For the text-containing cell, return its midpoint in (x, y) coordinate format. 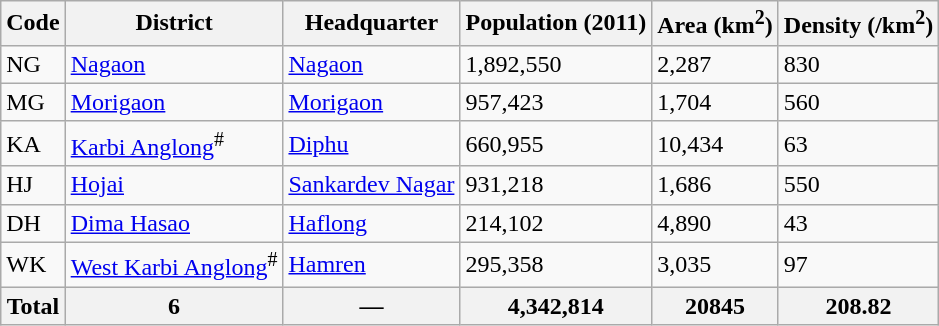
Diphu (372, 144)
560 (858, 102)
MG (33, 102)
KA (33, 144)
NG (33, 64)
20845 (716, 306)
4,342,814 (556, 306)
Headquarter (372, 24)
1,892,550 (556, 64)
1,704 (716, 102)
10,434 (716, 144)
WK (33, 264)
931,218 (556, 185)
6 (174, 306)
214,102 (556, 223)
District (174, 24)
— (372, 306)
4,890 (716, 223)
DH (33, 223)
Population (2011) (556, 24)
Karbi Anglong# (174, 144)
Dima Hasao (174, 223)
660,955 (556, 144)
2,287 (716, 64)
550 (858, 185)
Code (33, 24)
63 (858, 144)
957,423 (556, 102)
HJ (33, 185)
Density (/km2) (858, 24)
1,686 (716, 185)
3,035 (716, 264)
Sankardev Nagar (372, 185)
Hojai (174, 185)
43 (858, 223)
295,358 (556, 264)
97 (858, 264)
Hamren (372, 264)
Area (km2) (716, 24)
830 (858, 64)
Total (33, 306)
208.82 (858, 306)
Haflong (372, 223)
West Karbi Anglong# (174, 264)
